Detect which cell encompasses the target text, then output its [x, y] center coordinate. 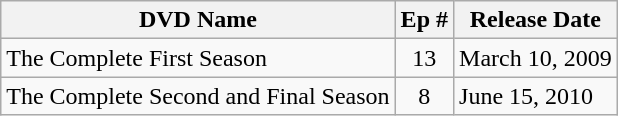
The Complete Second and Final Season [198, 96]
The Complete First Season [198, 58]
DVD Name [198, 20]
Ep # [424, 20]
13 [424, 58]
Release Date [536, 20]
March 10, 2009 [536, 58]
8 [424, 96]
June 15, 2010 [536, 96]
